Identify which cell holds the provided text, then report its [X, Y] central coordinate. 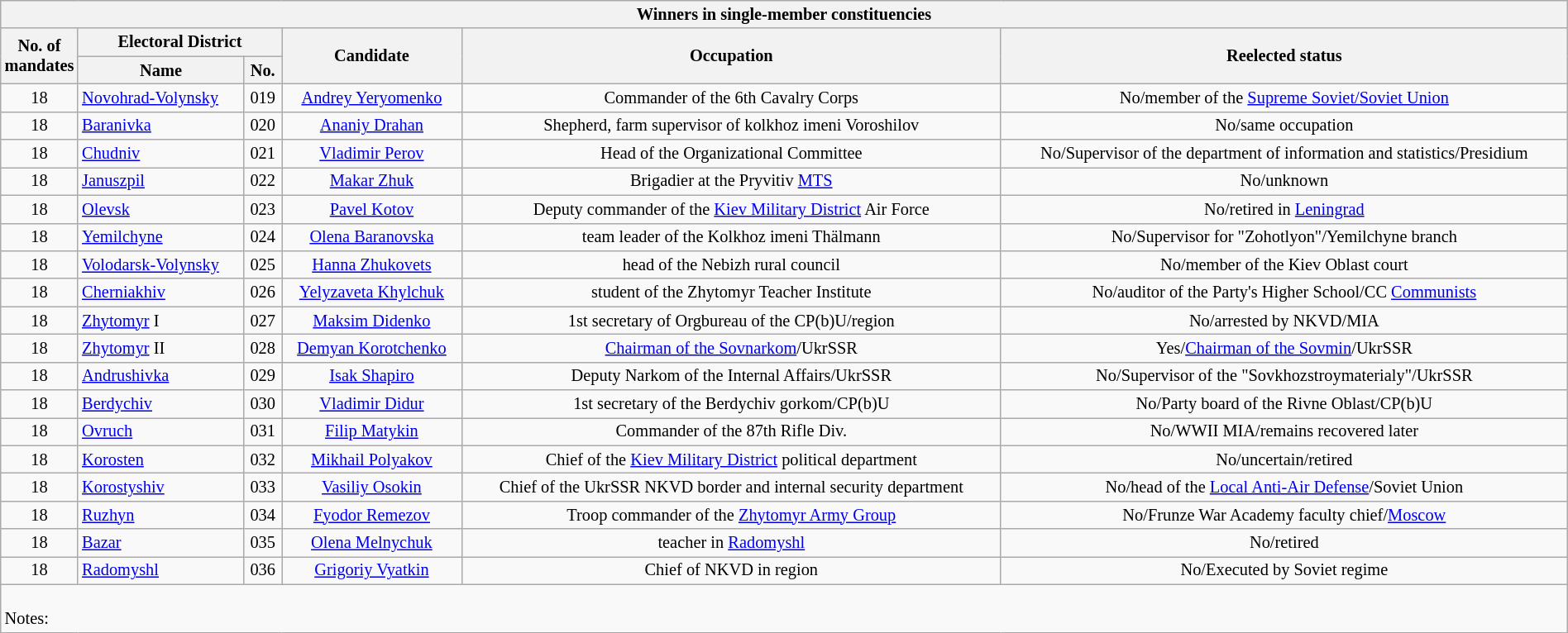
No/WWII MIA/remains recovered later [1284, 431]
team leader of the Kolkhoz imeni Thälmann [731, 237]
No. [263, 70]
Ovruch [160, 431]
036 [263, 570]
No/member of the Supreme Soviet/Soviet Union [1284, 98]
Novohrad-Volynsky [160, 98]
No/arrested by NKVD/MIA [1284, 321]
020 [263, 126]
student of the Zhytomyr Teacher Institute [731, 293]
Shepherd, farm supervisor of kolkhoz imeni Voroshilov [731, 126]
No/Party board of the Rivne Oblast/CP(b)U [1284, 404]
Vladimir Perov [372, 154]
Maksim Didenko [372, 321]
Zhytomyr I [160, 321]
Chief of the UkrSSR NKVD border and internal security department [731, 487]
Yelyzaveta Khylchuk [372, 293]
No/auditor of the Party's Higher School/CC Communists [1284, 293]
027 [263, 321]
No/unknown [1284, 181]
Januszpil [160, 181]
Name [160, 70]
Berdychiv [160, 404]
1st secretary of Orgbureau of the CP(b)U/region [731, 321]
Chudniv [160, 154]
Demyan Korotchenko [372, 348]
Ruzhyn [160, 515]
Olena Melnychuk [372, 543]
Andrushivka [160, 376]
No/Supervisor of the "Sovkhozstroymaterialy"/UkrSSR [1284, 376]
Electoral District [179, 42]
Chairman of the Sovnarkom/UkrSSR [731, 348]
No/Supervisor of the department of information and statistics/Presidium [1284, 154]
Baranivka [160, 126]
Mikhail Polyakov [372, 459]
031 [263, 431]
022 [263, 181]
Olena Baranovska [372, 237]
Andrey Yeryomenko [372, 98]
teacher in Radomyshl [731, 543]
Bazar [160, 543]
Deputy Narkom of the Internal Affairs/UkrSSR [731, 376]
Commander of the 6th Cavalry Corps [731, 98]
028 [263, 348]
Chief of the Kiev Military District political department [731, 459]
Zhytomyr II [160, 348]
033 [263, 487]
Makar Zhuk [372, 181]
No/same occupation [1284, 126]
No/retired in Leningrad [1284, 209]
Chief of NKVD in region [731, 570]
No/uncertain/retired [1284, 459]
Reelected status [1284, 56]
Troop commander of the Zhytomyr Army Group [731, 515]
Korostyshiv [160, 487]
Brigadier at the Pryvitiv MTS [731, 181]
No/member of the Kiev Oblast court [1284, 264]
026 [263, 293]
025 [263, 264]
019 [263, 98]
035 [263, 543]
Radomyshl [160, 570]
No/retired [1284, 543]
Cherniakhiv [160, 293]
Yes/Chairman of the Sovmin/UkrSSR [1284, 348]
034 [263, 515]
No/Frunze War Academy faculty chief/Moscow [1284, 515]
No/Supervisor for "Zohotlyon"/Yemilchyne branch [1284, 237]
030 [263, 404]
No. of mandates [40, 56]
Candidate [372, 56]
Filip Matykin [372, 431]
029 [263, 376]
Hanna Zhukovets [372, 264]
Volodarsk-Volynsky [160, 264]
1st secretary of the Berdychiv gorkom/CP(b)U [731, 404]
Occupation [731, 56]
Notes: [784, 608]
Pavel Kotov [372, 209]
Olevsk [160, 209]
head of the Nebizh rural council [731, 264]
024 [263, 237]
Yemilchyne [160, 237]
Deputy commander of the Kiev Military District Air Force [731, 209]
021 [263, 154]
Head of the Organizational Committee [731, 154]
Winners in single-member constituencies [784, 14]
023 [263, 209]
Grigoriy Vyatkin [372, 570]
Vladimir Didur [372, 404]
Fyodor Remezov [372, 515]
Isak Shapiro [372, 376]
No/head of the Local Anti-Air Defense/Soviet Union [1284, 487]
Commander of the 87th Rifle Div. [731, 431]
032 [263, 459]
No/Executed by Soviet regime [1284, 570]
Ananiy Drahan [372, 126]
Vasiliy Osokin [372, 487]
Korosten [160, 459]
